Determine the (X, Y) coordinate at the center of the cell enclosing the given text.  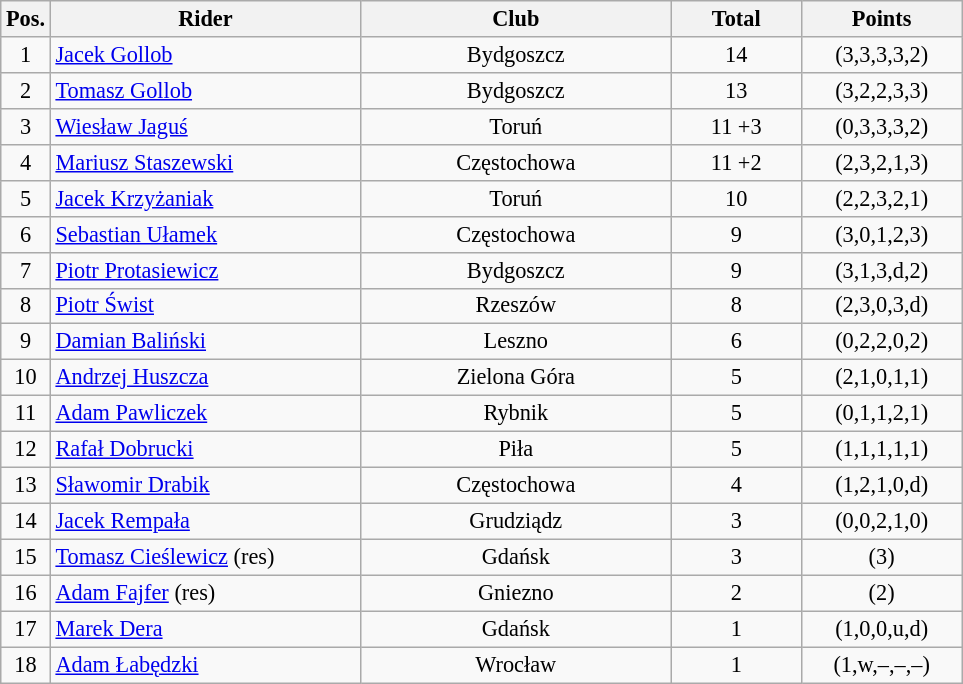
Wrocław (516, 665)
(0,3,3,3,2) (881, 126)
11 +3 (736, 126)
Marek Dera (205, 629)
17 (26, 629)
(2,3,0,3,d) (881, 306)
(2) (881, 593)
12 (26, 450)
(3,1,3,d,2) (881, 270)
7 (26, 270)
Piotr Świst (205, 306)
Rafał Dobrucki (205, 450)
Tomasz Gollob (205, 90)
Rider (205, 19)
(3,2,2,3,3) (881, 90)
(1,1,1,1,1) (881, 450)
Jacek Krzyżaniak (205, 198)
(3,3,3,3,2) (881, 55)
Wiesław Jaguś (205, 126)
15 (26, 557)
(2,1,0,1,1) (881, 378)
18 (26, 665)
Piła (516, 450)
11 (26, 414)
(3,0,1,2,3) (881, 234)
Leszno (516, 342)
(0,1,1,2,1) (881, 414)
Adam Pawliczek (205, 414)
Rzeszów (516, 306)
Jacek Gollob (205, 55)
(1,2,1,0,d) (881, 485)
Club (516, 19)
(2,3,2,1,3) (881, 162)
Grudziądz (516, 521)
11 +2 (736, 162)
Andrzej Huszcza (205, 378)
Zielona Góra (516, 378)
(0,2,2,0,2) (881, 342)
Gniezno (516, 593)
(1,w,–,–,–) (881, 665)
Damian Baliński (205, 342)
(0,0,2,1,0) (881, 521)
16 (26, 593)
Sławomir Drabik (205, 485)
(2,2,3,2,1) (881, 198)
Adam Łabędzki (205, 665)
Total (736, 19)
Rybnik (516, 414)
Tomasz Cieślewicz (res) (205, 557)
Adam Fajfer (res) (205, 593)
(1,0,0,u,d) (881, 629)
Sebastian Ułamek (205, 234)
Piotr Protasiewicz (205, 270)
Points (881, 19)
(3) (881, 557)
Jacek Rempała (205, 521)
Pos. (26, 19)
Mariusz Staszewski (205, 162)
